Pinpoint the cell where the given text exists, returning its (x, y) midpoint coordinate. 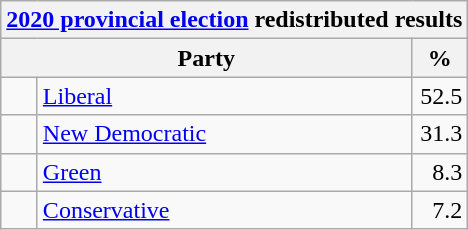
Liberal (224, 96)
Party (206, 58)
8.3 (440, 172)
2020 provincial election redistributed results (234, 20)
7.2 (440, 210)
Green (224, 172)
New Democratic (224, 134)
Conservative (224, 210)
52.5 (440, 96)
31.3 (440, 134)
% (440, 58)
